Find where the given text appears and provide that cell's center as [x, y] coordinate. 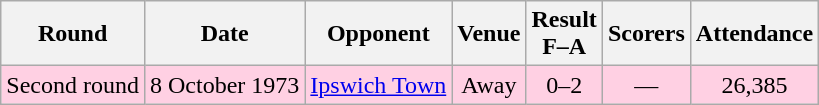
Ipswich Town [378, 85]
Away [489, 85]
0–2 [564, 85]
Second round [73, 85]
Date [224, 34]
ResultF–A [564, 34]
Opponent [378, 34]
Attendance [754, 34]
8 October 1973 [224, 85]
26,385 [754, 85]
— [646, 85]
Round [73, 34]
Scorers [646, 34]
Venue [489, 34]
